Find where the given text appears and provide that cell's center as [X, Y] coordinate. 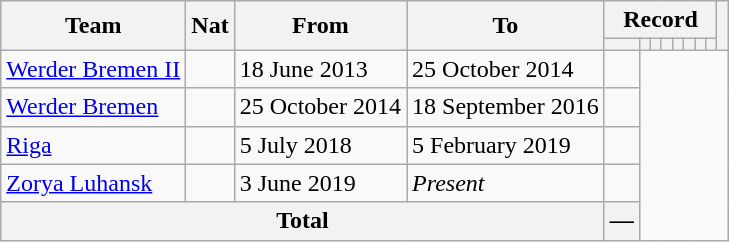
Nat [210, 26]
From [320, 26]
Riga [94, 145]
5 July 2018 [320, 145]
Record [660, 20]
Werder Bremen [94, 107]
18 June 2013 [320, 69]
5 February 2019 [506, 145]
Total [302, 221]
18 September 2016 [506, 107]
— [622, 221]
Team [94, 26]
Zorya Luhansk [94, 183]
Present [506, 183]
To [506, 26]
Werder Bremen II [94, 69]
3 June 2019 [320, 183]
